Find where the given text appears and provide that cell's center as [X, Y] coordinate. 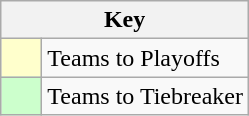
Teams to Tiebreaker [146, 96]
Teams to Playoffs [146, 58]
Key [125, 20]
